From the cell containing the given text, extract its center point as [X, Y] coordinate. 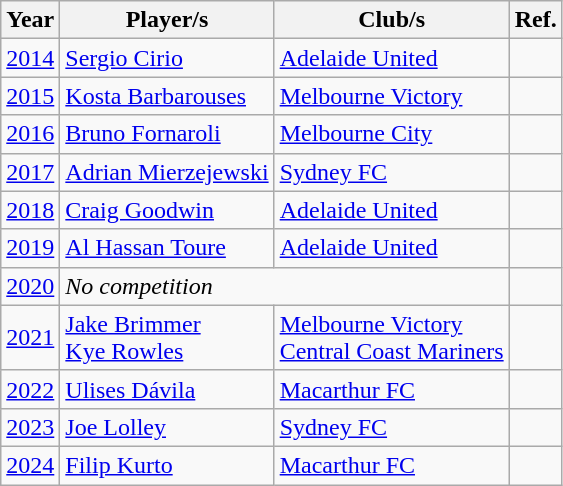
2023 [30, 427]
2024 [30, 465]
2019 [30, 248]
Craig Goodwin [167, 210]
Adrian Mierzejewski [167, 172]
Sergio Cirio [167, 58]
Melbourne Victory [392, 96]
Joe Lolley [167, 427]
Ulises Dávila [167, 389]
Player/s [167, 20]
Ref. [536, 20]
2017 [30, 172]
2022 [30, 389]
2016 [30, 134]
Year [30, 20]
Club/s [392, 20]
2018 [30, 210]
2021 [30, 338]
Melbourne VictoryCentral Coast Mariners [392, 338]
Al Hassan Toure [167, 248]
2015 [30, 96]
2014 [30, 58]
Melbourne City [392, 134]
No competition [284, 286]
2020 [30, 286]
Jake Brimmer Kye Rowles [167, 338]
Filip Kurto [167, 465]
Kosta Barbarouses [167, 96]
Bruno Fornaroli [167, 134]
